From the cell containing the given text, extract its center point as (X, Y) coordinate. 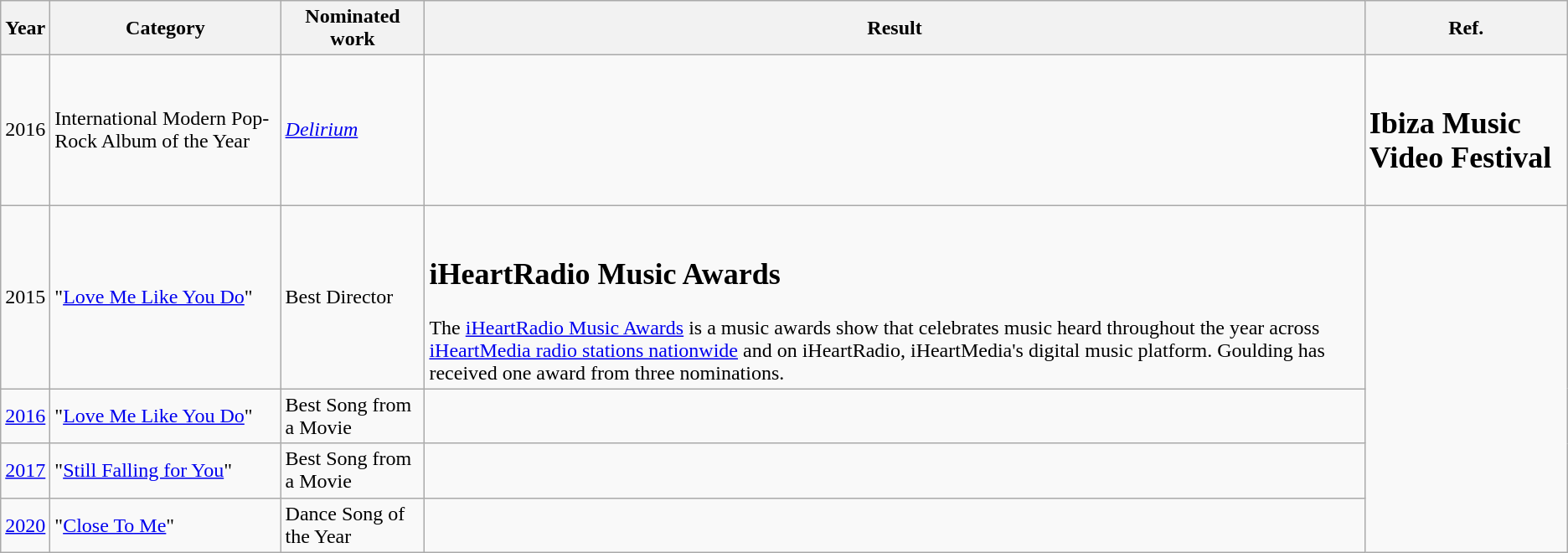
Ref. (1466, 28)
2015 (25, 297)
Year (25, 28)
2017 (25, 471)
International Modern Pop-Rock Album of the Year (166, 131)
Nominated work (353, 28)
Category (166, 28)
"Still Falling for You" (166, 471)
Result (895, 28)
"Close To Me" (166, 525)
Delirium (353, 131)
Best Director (353, 297)
Dance Song of the Year (353, 525)
Ibiza Music Video Festival (1466, 131)
2020 (25, 525)
